From the cell containing the given text, extract its center point as [X, Y] coordinate. 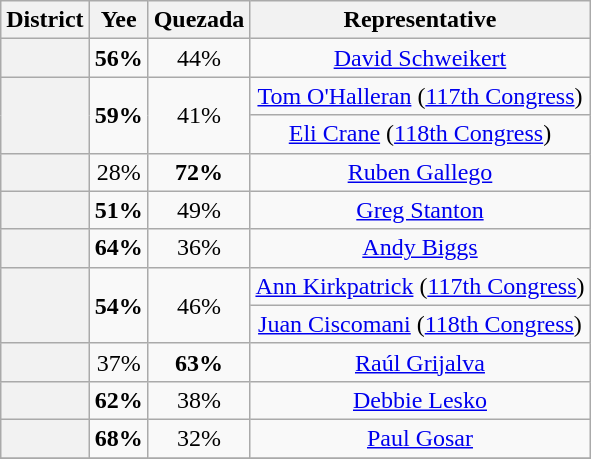
37% [118, 362]
68% [118, 438]
49% [199, 210]
David Schweikert [420, 58]
46% [199, 305]
Juan Ciscomani (118th Congress) [420, 324]
Quezada [199, 20]
54% [118, 305]
56% [118, 58]
64% [118, 248]
59% [118, 115]
Ruben Gallego [420, 172]
36% [199, 248]
72% [199, 172]
Representative [420, 20]
Debbie Lesko [420, 400]
63% [199, 362]
Ann Kirkpatrick (117th Congress) [420, 286]
Andy Biggs [420, 248]
44% [199, 58]
Eli Crane (118th Congress) [420, 134]
Greg Stanton [420, 210]
51% [118, 210]
Raúl Grijalva [420, 362]
41% [199, 115]
38% [199, 400]
28% [118, 172]
Paul Gosar [420, 438]
Yee [118, 20]
32% [199, 438]
Tom O'Halleran (117th Congress) [420, 96]
62% [118, 400]
District [45, 20]
